Identify which cell holds the provided text, then report its [X, Y] central coordinate. 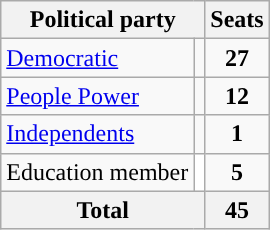
Education member [98, 172]
45 [237, 210]
Total [103, 210]
Political party [103, 20]
Seats [237, 20]
1 [237, 134]
Independents [98, 134]
12 [237, 96]
5 [237, 172]
Democratic [98, 58]
27 [237, 58]
People Power [98, 96]
